Search for the cell housing the specified text and yield its [x, y] center coordinate. 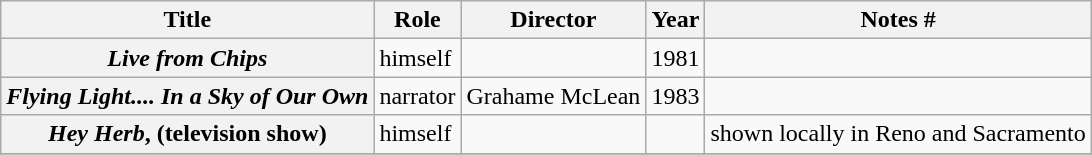
shown locally in Reno and Sacramento [898, 134]
Role [418, 20]
Grahame McLean [554, 96]
Hey Herb, (television show) [188, 134]
narrator [418, 96]
Flying Light.... In a Sky of Our Own [188, 96]
Title [188, 20]
1983 [676, 96]
Year [676, 20]
1981 [676, 58]
Director [554, 20]
Notes # [898, 20]
Live from Chips [188, 58]
